Scan for the cell matching the given text and deliver its [x, y] coordinate at center. 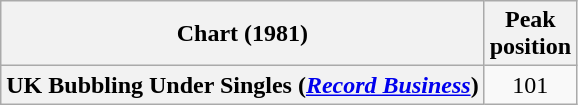
Peakposition [530, 34]
UK Bubbling Under Singles (Record Business) [242, 85]
101 [530, 85]
Chart (1981) [242, 34]
